For the text-containing cell, return its midpoint in [x, y] coordinate format. 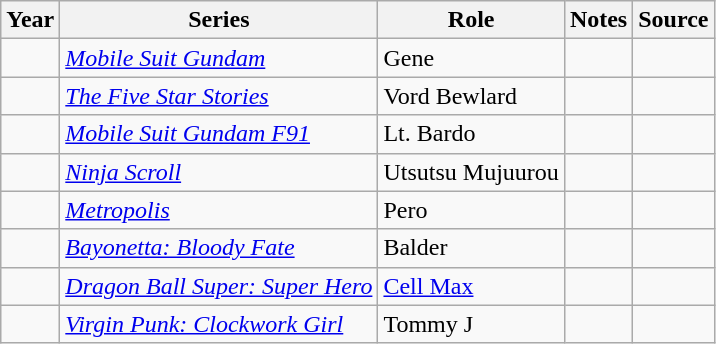
Gene [471, 58]
Year [30, 20]
Vord Bewlard [471, 96]
Cell Max [471, 286]
Notes [598, 20]
Metropolis [219, 210]
Series [219, 20]
Virgin Punk: Clockwork Girl [219, 324]
Mobile Suit Gundam [219, 58]
Lt. Bardo [471, 134]
Role [471, 20]
Source [674, 20]
Pero [471, 210]
Ninja Scroll [219, 172]
Mobile Suit Gundam F91 [219, 134]
Tommy J [471, 324]
Balder [471, 248]
Utsutsu Mujuurou [471, 172]
The Five Star Stories [219, 96]
Dragon Ball Super: Super Hero [219, 286]
Bayonetta: Bloody Fate [219, 248]
